Output the (X, Y) coordinate of the center of the cell containing the given text.  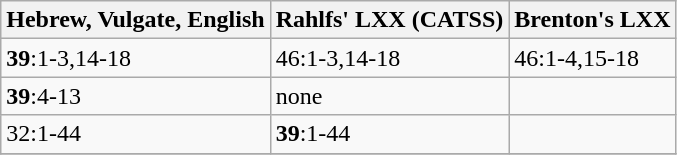
none (390, 96)
32:1-44 (136, 134)
39:4-13 (136, 96)
Brenton's LXX (592, 20)
39:1-3,14-18 (136, 58)
Rahlfs' LXX (CATSS) (390, 20)
46:1-3,14-18 (390, 58)
Hebrew, Vulgate, English (136, 20)
39:1-44 (390, 134)
46:1-4,15-18 (592, 58)
